Provide the (X, Y) coordinate of the cell's center where the given text is located.  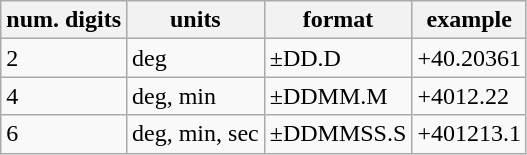
+401213.1 (470, 134)
±DD.D (338, 58)
units (196, 20)
deg, min, sec (196, 134)
6 (64, 134)
+4012.22 (470, 96)
deg, min (196, 96)
+40.20361 (470, 58)
±DDMMSS.S (338, 134)
format (338, 20)
2 (64, 58)
num. digits (64, 20)
4 (64, 96)
deg (196, 58)
example (470, 20)
±DDMM.M (338, 96)
